Search for the cell housing the specified text and yield its [X, Y] center coordinate. 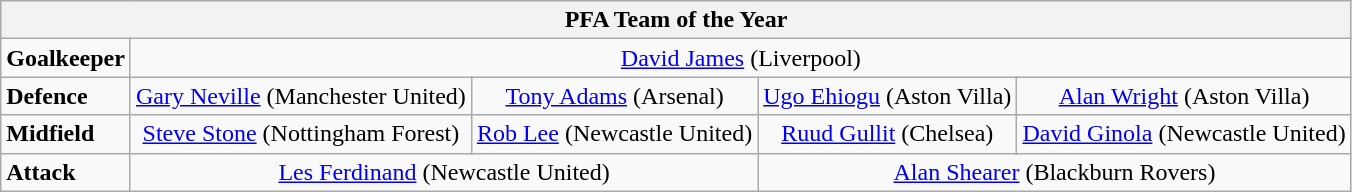
Rob Lee (Newcastle United) [614, 134]
Gary Neville (Manchester United) [300, 96]
David James (Liverpool) [740, 58]
Les Ferdinand (Newcastle United) [444, 172]
Goalkeeper [66, 58]
Ugo Ehiogu (Aston Villa) [888, 96]
Ruud Gullit (Chelsea) [888, 134]
Tony Adams (Arsenal) [614, 96]
David Ginola (Newcastle United) [1184, 134]
Defence [66, 96]
Steve Stone (Nottingham Forest) [300, 134]
Midfield [66, 134]
Alan Wright (Aston Villa) [1184, 96]
Alan Shearer (Blackburn Rovers) [1054, 172]
Attack [66, 172]
PFA Team of the Year [676, 20]
